Scan for the cell matching the given text and deliver its (X, Y) coordinate at center. 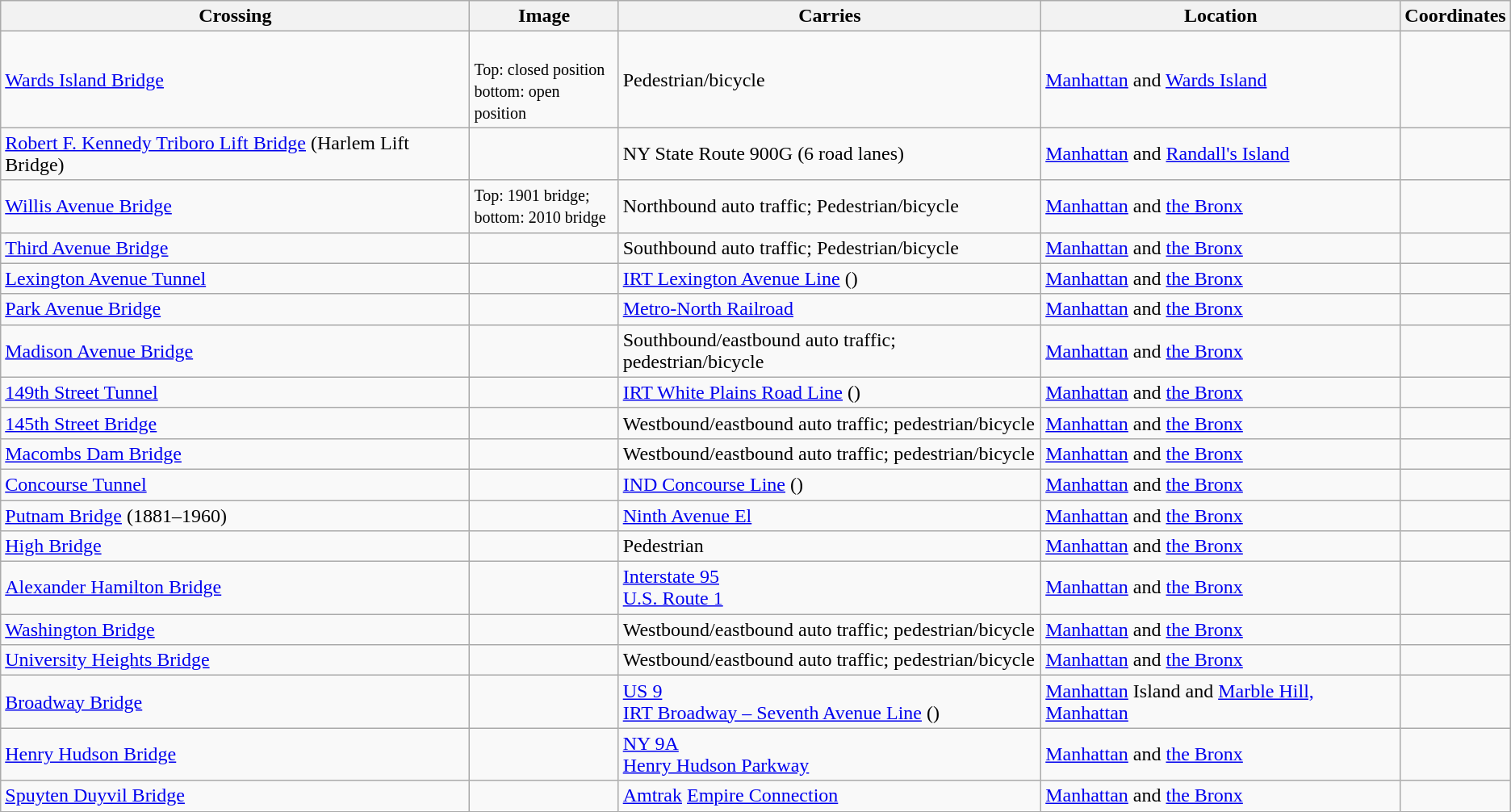
IRT Lexington Avenue Line () (830, 278)
Crossing (236, 16)
Broadway Bridge (236, 702)
Wards Island Bridge (236, 79)
University Heights Bridge (236, 660)
Metro-North Railroad (830, 309)
Washington Bridge (236, 630)
Willis Avenue Bridge (236, 207)
Top: 1901 bridge;bottom: 2010 bridge (544, 207)
Southbound/eastbound auto traffic; pedestrian/bicycle (830, 350)
Top: closed positionbottom: open position (544, 79)
IRT White Plains Road Line () (830, 392)
145th Street Bridge (236, 423)
Third Avenue Bridge (236, 248)
IND Concourse Line () (830, 484)
Park Avenue Bridge (236, 309)
Manhattan and Randall's Island (1220, 153)
Image (544, 16)
Pedestrian/bicycle (830, 79)
Alexander Hamilton Bridge (236, 588)
Manhattan and Wards Island (1220, 79)
US 9IRT Broadway – Seventh Avenue Line () (830, 702)
Putnam Bridge (1881–1960) (236, 516)
High Bridge (236, 546)
Southbound auto traffic; Pedestrian/bicycle (830, 248)
Spuyten Duyvil Bridge (236, 796)
Macombs Dam Bridge (236, 454)
Concourse Tunnel (236, 484)
Location (1220, 16)
Ninth Avenue El (830, 516)
149th Street Tunnel (236, 392)
Lexington Avenue Tunnel (236, 278)
Northbound auto traffic; Pedestrian/bicycle (830, 207)
NY 9A Henry Hudson Parkway (830, 754)
Interstate 95 U.S. Route 1 (830, 588)
Manhattan Island and Marble Hill, Manhattan (1220, 702)
NY State Route 900G (6 road lanes) (830, 153)
Robert F. Kennedy Triboro Lift Bridge (Harlem Lift Bridge) (236, 153)
Carries (830, 16)
Coordinates (1455, 16)
Henry Hudson Bridge (236, 754)
Madison Avenue Bridge (236, 350)
Pedestrian (830, 546)
Amtrak Empire Connection (830, 796)
